From the cell containing the given text, extract its center point as [X, Y] coordinate. 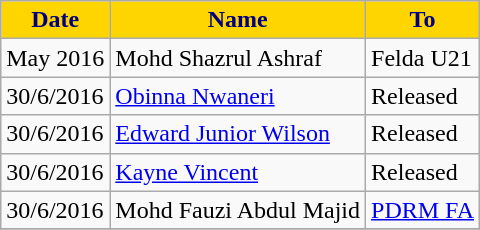
Obinna Nwaneri [238, 96]
To [423, 20]
May 2016 [56, 58]
Kayne Vincent [238, 172]
Date [56, 20]
Felda U21 [423, 58]
Mohd Shazrul Ashraf [238, 58]
PDRM FA [423, 210]
Mohd Fauzi Abdul Majid [238, 210]
Name [238, 20]
Edward Junior Wilson [238, 134]
